Locate the cell with the specified text and output its (x, y) center coordinate. 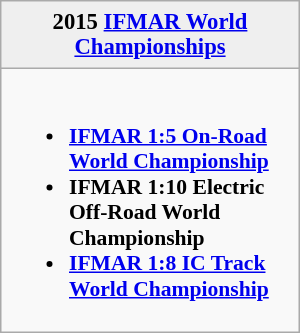
2015 IFMAR World Championships (150, 35)
IFMAR 1:5 On-Road World ChampionshipIFMAR 1:10 Electric Off-Road World ChampionshipIFMAR 1:8 IC Track World Championship (150, 200)
